Scan for the cell matching the given text and deliver its [x, y] coordinate at center. 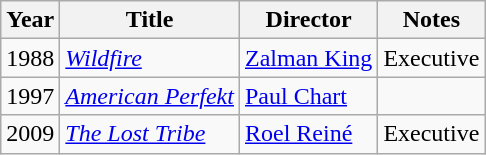
Paul Chart [308, 96]
Roel Reiné [308, 134]
Director [308, 20]
1997 [30, 96]
Wildfire [150, 58]
The Lost Tribe [150, 134]
Zalman King [308, 58]
Notes [432, 20]
Title [150, 20]
American Perfekt [150, 96]
1988 [30, 58]
Year [30, 20]
2009 [30, 134]
